Find where the given text appears and provide that cell's center as [x, y] coordinate. 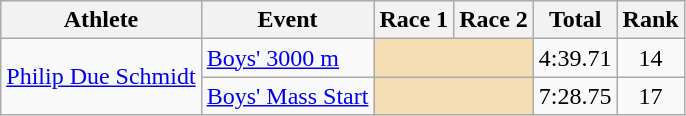
Total [575, 20]
4:39.71 [575, 58]
Philip Due Schmidt [101, 77]
Race 1 [414, 20]
Boys' Mass Start [288, 96]
Rank [650, 20]
17 [650, 96]
Boys' 3000 m [288, 58]
14 [650, 58]
Athlete [101, 20]
Race 2 [494, 20]
7:28.75 [575, 96]
Event [288, 20]
